Provide the [x, y] coordinate of the cell's center where the given text is located.  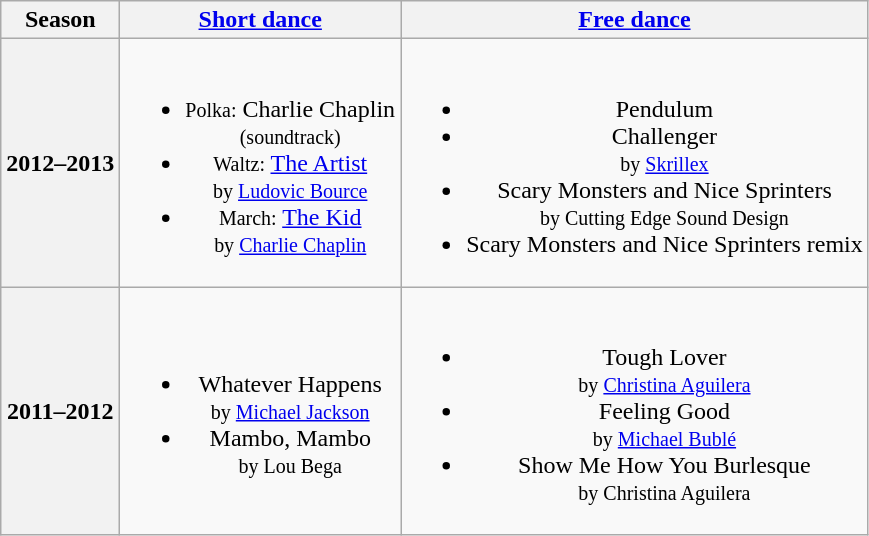
Short dance [260, 20]
PendulumChallenger by Skrillex Scary Monsters and Nice Sprinters by Cutting Edge Sound Design Scary Monsters and Nice Sprinters remix [635, 163]
Free dance [635, 20]
2011–2012 [60, 411]
Tough Lover by Christina Aguilera Feeling Good by Michael Bublé Show Me How You Burlesque by Christina Aguilera [635, 411]
2012–2013 [60, 163]
Season [60, 20]
Whatever Happens by Michael Jackson Mambo, Mambo by Lou Bega [260, 411]
Polka: Charlie Chaplin (soundtrack) Waltz: The Artist by Ludovic Bource March: The Kid by Charlie Chaplin [260, 163]
